Locate the cell with the specified text and output its [X, Y] center coordinate. 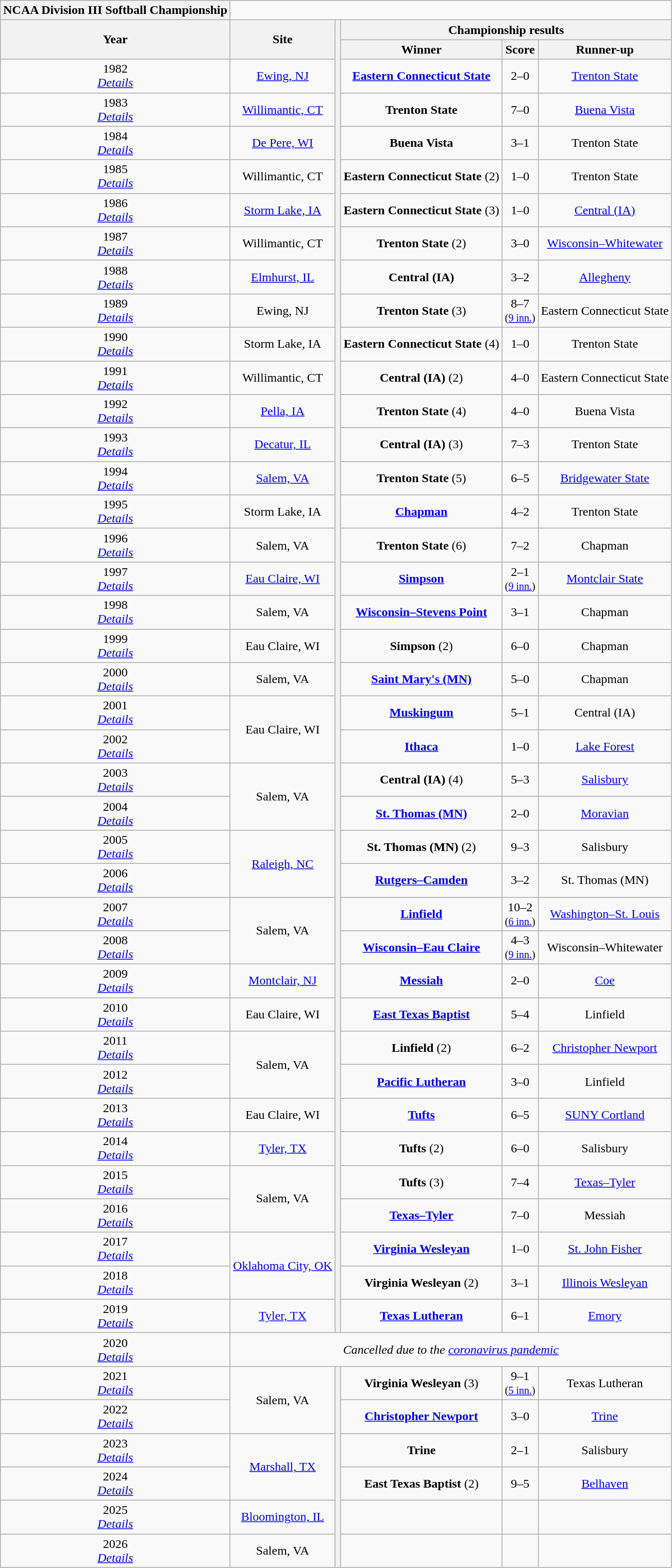
1992Details [115, 411]
2000Details [115, 679]
Trenton State (5) [422, 478]
Virginia Wesleyan [422, 1249]
1999Details [115, 646]
1985Details [115, 176]
Ithaca [422, 746]
2013Details [115, 1115]
Championship results [506, 30]
Montclair, NJ [282, 981]
1990Details [115, 344]
1995Details [115, 512]
East Texas Baptist [422, 1015]
2012Details [115, 1082]
Trenton State (6) [422, 545]
SUNY Cortland [605, 1115]
Trenton State (2) [422, 243]
Simpson [422, 579]
Moravian [605, 813]
2005Details [115, 847]
2015Details [115, 1182]
5–0 [520, 679]
1989Details [115, 310]
2010Details [115, 1015]
2016Details [115, 1216]
2019Details [115, 1316]
1991Details [115, 377]
2006Details [115, 880]
NCAA Division III Softball Championship [115, 10]
Wisconsin–Eau Claire [422, 948]
Wisconsin–Stevens Point [422, 612]
Simpson (2) [422, 646]
2018Details [115, 1283]
Tufts (3) [422, 1182]
8–7(9 inn.) [520, 310]
St. Thomas (MN) (2) [422, 847]
Trenton State (4) [422, 411]
2001Details [115, 713]
2025Details [115, 1518]
Virginia Wesleyan (2) [422, 1283]
Tufts [422, 1115]
Raleigh, NC [282, 863]
7–4 [520, 1182]
2023Details [115, 1450]
East Texas Baptist (2) [422, 1484]
Winner [422, 49]
2017Details [115, 1249]
1986Details [115, 210]
1982Details [115, 76]
Decatur, IL [282, 445]
1983Details [115, 109]
Year [115, 40]
1994Details [115, 478]
Runner-up [605, 49]
Linfield (2) [422, 1048]
1993Details [115, 445]
2009Details [115, 981]
2002Details [115, 746]
6–2 [520, 1048]
1996Details [115, 545]
2022Details [115, 1417]
Eastern Connecticut State (3) [422, 210]
4–3(9 inn.) [520, 948]
Virginia Wesleyan (3) [422, 1383]
Central (IA) (3) [422, 445]
Eastern Connecticut State (2) [422, 176]
Saint Mary's (MN) [422, 679]
St. John Fisher [605, 1249]
Cancelled due to the coronavirus pandemic [451, 1350]
1998Details [115, 612]
Allegheny [605, 277]
1997Details [115, 579]
Washington–St. Louis [605, 914]
1987Details [115, 243]
Illinois Wesleyan [605, 1283]
2014Details [115, 1149]
2–1 [520, 1450]
2021Details [115, 1383]
Trenton State (3) [422, 310]
Central (IA) (2) [422, 377]
Rutgers–Camden [422, 880]
Oklahoma City, OK [282, 1266]
Coe [605, 981]
2026Details [115, 1550]
9–3 [520, 847]
7–3 [520, 445]
2003Details [115, 780]
5–1 [520, 713]
Montclair State [605, 579]
10–2(6 inn.) [520, 914]
Tufts (2) [422, 1149]
2008Details [115, 948]
Emory [605, 1316]
Belhaven [605, 1484]
Eastern Connecticut State (4) [422, 344]
Marshall, TX [282, 1467]
2007Details [115, 914]
2011Details [115, 1048]
Elmhurst, IL [282, 277]
Bloomington, IL [282, 1518]
6–1 [520, 1316]
Pacific Lutheran [422, 1082]
Bridgewater State [605, 478]
1988Details [115, 277]
5–4 [520, 1015]
4–2 [520, 512]
Central (IA) (4) [422, 780]
5–3 [520, 780]
9–1(5 inn.) [520, 1383]
Site [282, 40]
2–1(9 inn.) [520, 579]
Lake Forest [605, 746]
Pella, IA [282, 411]
Muskingum [422, 713]
9–5 [520, 1484]
1984Details [115, 143]
Score [520, 49]
De Pere, WI [282, 143]
7–2 [520, 545]
2024Details [115, 1484]
2020Details [115, 1350]
2004Details [115, 813]
